Capture the cell that displays the provided text and extract its [x, y] central coordinate. 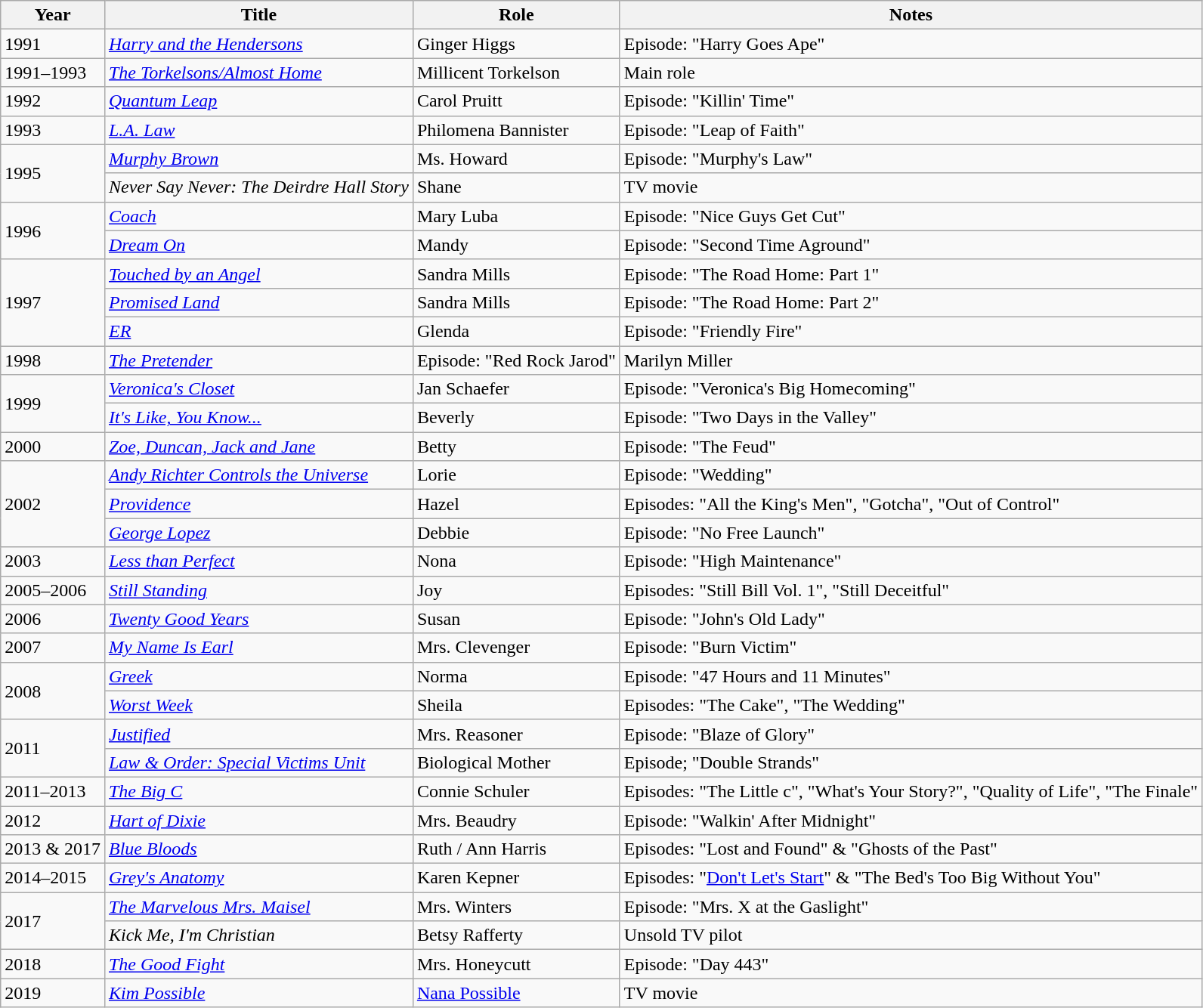
Biological Mother [516, 762]
Episode: "Friendly Fire" [911, 331]
Ms. Howard [516, 159]
Role [516, 15]
ER [258, 331]
Carol Pruitt [516, 101]
Debbie [516, 533]
Providence [258, 504]
Episode: "Walkin' After Midnight" [911, 820]
1991–1993 [53, 73]
2002 [53, 504]
1993 [53, 130]
Kim Possible [258, 993]
Episode; "Double Strands" [911, 762]
George Lopez [258, 533]
Glenda [516, 331]
Zoe, Duncan, Jack and Jane [258, 447]
1999 [53, 404]
The Marvelous Mrs. Maisel [258, 907]
2011 [53, 748]
Dream On [258, 245]
Veronica's Closet [258, 389]
Beverly [516, 418]
Law & Order: Special Victims Unit [258, 762]
Never Say Never: The Deirdre Hall Story [258, 187]
Jan Schaefer [516, 389]
Notes [911, 15]
Episode: "Mrs. X at the Gaslight" [911, 907]
Episodes: "The Cake", "The Wedding" [911, 705]
Murphy Brown [258, 159]
Grey's Anatomy [258, 878]
Hazel [516, 504]
Marilyn Miller [911, 360]
Mrs. Honeycutt [516, 964]
1991 [53, 44]
Twenty Good Years [258, 619]
2008 [53, 691]
Sheila [516, 705]
Worst Week [258, 705]
Episode: "The Road Home: Part 1" [911, 274]
It's Like, You Know... [258, 418]
Main role [911, 73]
Episodes: "Lost and Found" & "Ghosts of the Past" [911, 849]
Mary Luba [516, 216]
1995 [53, 173]
L.A. Law [258, 130]
1996 [53, 230]
Episode: "Nice Guys Get Cut" [911, 216]
The Pretender [258, 360]
2006 [53, 619]
Greek [258, 676]
Title [258, 15]
Episode: "Veronica's Big Homecoming" [911, 389]
2012 [53, 820]
Mrs. Clevenger [516, 648]
Andy Richter Controls the Universe [258, 475]
Less than Perfect [258, 561]
Episode: "Burn Victim" [911, 648]
Episodes: "The Little c", "What's Your Story?", "Quality of Life", "The Finale" [911, 791]
Episode: "Killin' Time" [911, 101]
Promised Land [258, 302]
Episode: "Harry Goes Ape" [911, 44]
Susan [516, 619]
Episode: "Second Time Aground" [911, 245]
Episode: "Two Days in the Valley" [911, 418]
Episode: "No Free Launch" [911, 533]
Episode: "Leap of Faith" [911, 130]
2000 [53, 447]
2013 & 2017 [53, 849]
Episode: "Red Rock Jarod" [516, 360]
Unsold TV pilot [911, 935]
Shane [516, 187]
2011–2013 [53, 791]
Touched by an Angel [258, 274]
Year [53, 15]
Episode: "John's Old Lady" [911, 619]
Justified [258, 734]
The Good Fight [258, 964]
Episode: "High Maintenance" [911, 561]
Episode: "47 Hours and 11 Minutes" [911, 676]
2014–2015 [53, 878]
Betty [516, 447]
The Torkelsons/Almost Home [258, 73]
Ginger Higgs [516, 44]
Kick Me, I'm Christian [258, 935]
Mandy [516, 245]
Episode: "Wedding" [911, 475]
Nona [516, 561]
2017 [53, 921]
2003 [53, 561]
Still Standing [258, 590]
1998 [53, 360]
Betsy Rafferty [516, 935]
Norma [516, 676]
Joy [516, 590]
Episode: "Murphy's Law" [911, 159]
Quantum Leap [258, 101]
Nana Possible [516, 993]
The Big C [258, 791]
Coach [258, 216]
Mrs. Beaudry [516, 820]
Karen Kepner [516, 878]
2007 [53, 648]
1992 [53, 101]
Ruth / Ann Harris [516, 849]
Connie Schuler [516, 791]
2019 [53, 993]
2005–2006 [53, 590]
2018 [53, 964]
Philomena Bannister [516, 130]
Millicent Torkelson [516, 73]
Episodes: "Still Bill Vol. 1", "Still Deceitful" [911, 590]
Episode: "Blaze of Glory" [911, 734]
Lorie [516, 475]
Episode: "The Road Home: Part 2" [911, 302]
Mrs. Winters [516, 907]
1997 [53, 302]
Episodes: "Don't Let's Start" & "The Bed's Too Big Without You" [911, 878]
My Name Is Earl [258, 648]
Episode: "Day 443" [911, 964]
Blue Bloods [258, 849]
Hart of Dixie [258, 820]
Episode: "The Feud" [911, 447]
Episodes: "All the King's Men", "Gotcha", "Out of Control" [911, 504]
Harry and the Hendersons [258, 44]
Mrs. Reasoner [516, 734]
